For the text-containing cell, return its midpoint in (x, y) coordinate format. 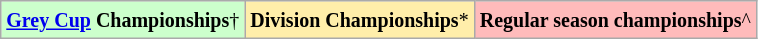
Grey Cup Championships† (123, 20)
Regular season championships^ (615, 20)
Division Championships* (360, 20)
